Locate the cell with the specified text and output its (X, Y) center coordinate. 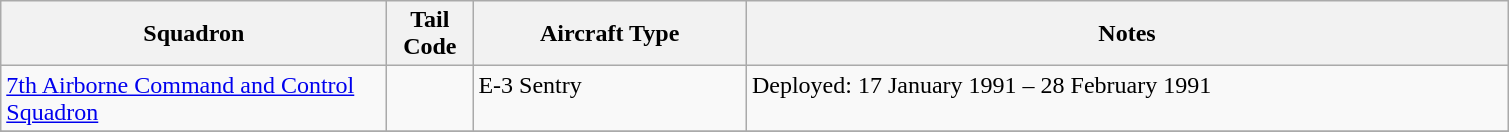
Tail Code (430, 34)
Aircraft Type (610, 34)
E-3 Sentry (610, 98)
Squadron (194, 34)
Notes (1126, 34)
Deployed: 17 January 1991 – 28 February 1991 (1126, 98)
7th Airborne Command and Control Squadron (194, 98)
